Capture the cell that displays the provided text and extract its [X, Y] central coordinate. 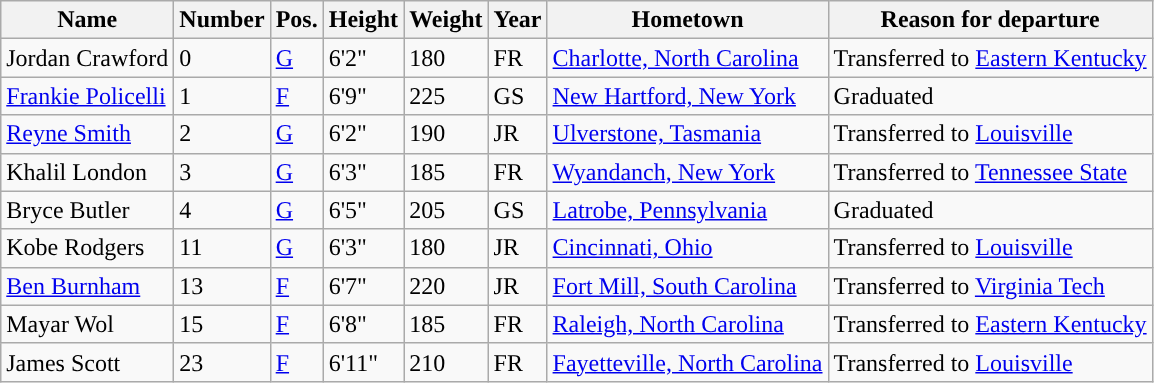
Wyandanch, New York [688, 172]
Year [518, 20]
6'5" [363, 210]
0 [222, 58]
Khalil London [88, 172]
Ben Burnham [88, 286]
Charlotte, North Carolina [688, 58]
Height [363, 20]
210 [446, 362]
3 [222, 172]
190 [446, 134]
New Hartford, New York [688, 96]
6'11" [363, 362]
Ulverstone, Tasmania [688, 134]
Raleigh, North Carolina [688, 324]
Bryce Butler [88, 210]
Cincinnati, Ohio [688, 248]
15 [222, 324]
Name [88, 20]
Fayetteville, North Carolina [688, 362]
1 [222, 96]
220 [446, 286]
Frankie Policelli [88, 96]
Fort Mill, South Carolina [688, 286]
2 [222, 134]
13 [222, 286]
Pos. [296, 20]
205 [446, 210]
225 [446, 96]
Kobe Rodgers [88, 248]
James Scott [88, 362]
Transferred to Tennessee State [990, 172]
Hometown [688, 20]
6'8" [363, 324]
23 [222, 362]
4 [222, 210]
Reyne Smith [88, 134]
Weight [446, 20]
Number [222, 20]
11 [222, 248]
Latrobe, Pennsylvania [688, 210]
6'7" [363, 286]
Jordan Crawford [88, 58]
Transferred to Virginia Tech [990, 286]
6'9" [363, 96]
Mayar Wol [88, 324]
Reason for departure [990, 20]
